Determine the (X, Y) coordinate at the center of the cell enclosing the given text.  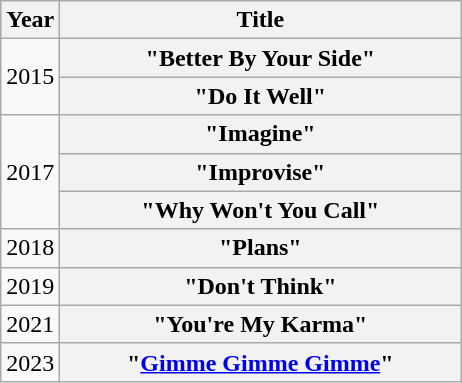
"Better By Your Side" (260, 58)
2019 (30, 286)
2018 (30, 248)
Title (260, 20)
"Plans" (260, 248)
"You're My Karma" (260, 324)
"Gimme Gimme Gimme" (260, 362)
"Improvise" (260, 172)
"Do It Well" (260, 96)
"Imagine" (260, 134)
2023 (30, 362)
2015 (30, 77)
Year (30, 20)
2017 (30, 172)
"Don't Think" (260, 286)
2021 (30, 324)
"Why Won't You Call" (260, 210)
